For the text-containing cell, return its midpoint in (X, Y) coordinate format. 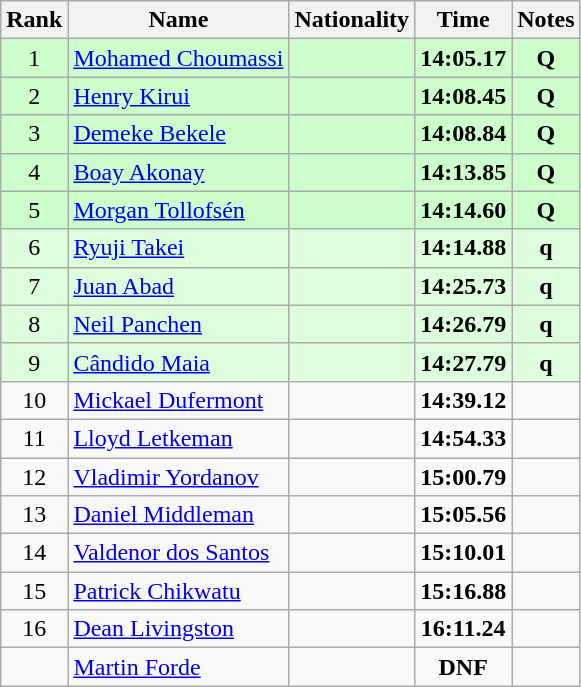
6 (34, 248)
14:05.17 (464, 58)
14:13.85 (464, 172)
Ryuji Takei (178, 248)
Lloyd Letkeman (178, 438)
3 (34, 134)
9 (34, 362)
Valdenor dos Santos (178, 553)
Name (178, 20)
2 (34, 96)
14:08.45 (464, 96)
Mohamed Choumassi (178, 58)
Henry Kirui (178, 96)
14:54.33 (464, 438)
Neil Panchen (178, 324)
14:27.79 (464, 362)
14:26.79 (464, 324)
14:14.60 (464, 210)
14:08.84 (464, 134)
Boay Akonay (178, 172)
15:10.01 (464, 553)
13 (34, 515)
15:00.79 (464, 477)
Dean Livingston (178, 629)
Daniel Middleman (178, 515)
14:25.73 (464, 286)
11 (34, 438)
Morgan Tollofsén (178, 210)
12 (34, 477)
14:14.88 (464, 248)
10 (34, 400)
Time (464, 20)
Rank (34, 20)
Notes (546, 20)
15:16.88 (464, 591)
Martin Forde (178, 667)
DNF (464, 667)
16 (34, 629)
14 (34, 553)
5 (34, 210)
Demeke Bekele (178, 134)
1 (34, 58)
Mickael Dufermont (178, 400)
15 (34, 591)
15:05.56 (464, 515)
Nationality (352, 20)
7 (34, 286)
Patrick Chikwatu (178, 591)
Juan Abad (178, 286)
Vladimir Yordanov (178, 477)
Cândido Maia (178, 362)
14:39.12 (464, 400)
16:11.24 (464, 629)
8 (34, 324)
4 (34, 172)
